Provide the (X, Y) coordinate of the cell's center where the given text is located.  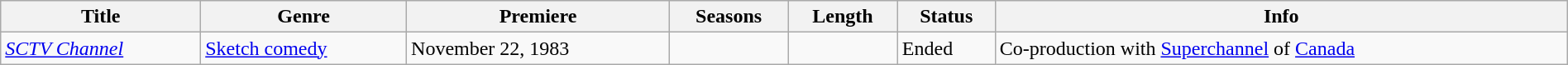
Info (1281, 17)
SCTV Channel (101, 48)
Status (946, 17)
November 22, 1983 (538, 48)
Length (844, 17)
Genre (304, 17)
Title (101, 17)
Seasons (729, 17)
Premiere (538, 17)
Sketch comedy (304, 48)
Co-production with Superchannel of Canada (1281, 48)
Ended (946, 48)
